Return (X, Y) of the center of cell containing provided text 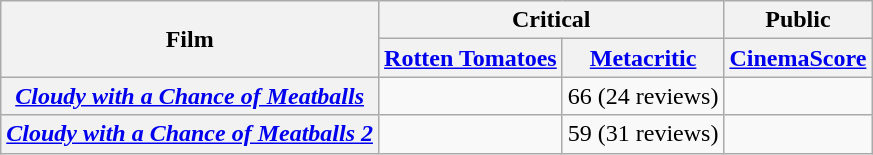
Public (798, 20)
Film (190, 39)
Cloudy with a Chance of Meatballs 2 (190, 134)
59 (31 reviews) (643, 134)
Rotten Tomatoes (471, 58)
Critical (552, 20)
Metacritic (643, 58)
CinemaScore (798, 58)
66 (24 reviews) (643, 96)
Cloudy with a Chance of Meatballs (190, 96)
